Output the [x, y] coordinate of the center of the cell containing the given text.  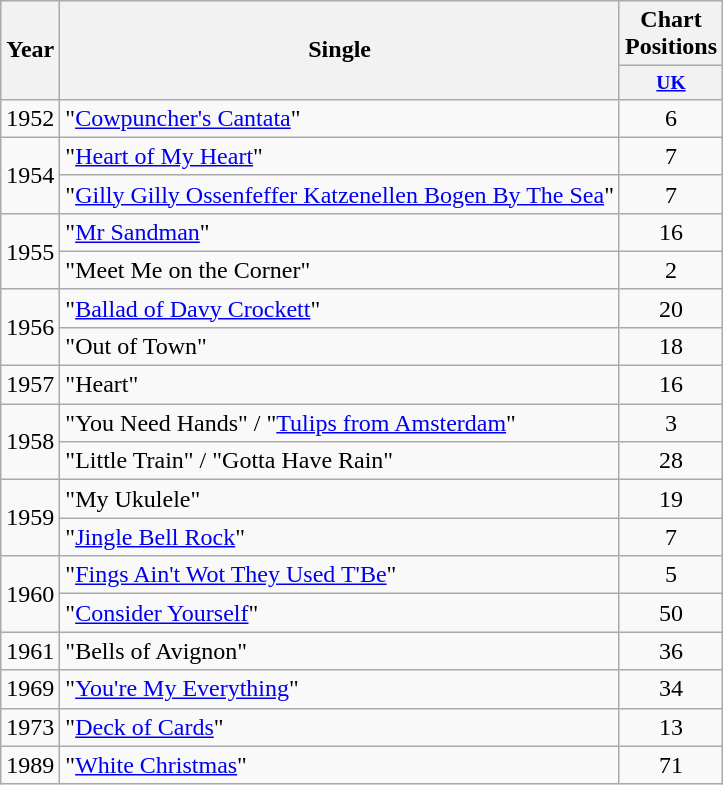
"Heart of My Heart" [340, 156]
2 [670, 270]
3 [670, 423]
"Little Train" / "Gotta Have Rain" [340, 461]
"Bells of Avignon" [340, 651]
28 [670, 461]
"Meet Me on the Corner" [340, 270]
Year [30, 50]
1956 [30, 327]
Single [340, 50]
1959 [30, 518]
"You Need Hands" / "Tulips from Amsterdam" [340, 423]
"White Christmas" [340, 765]
1960 [30, 594]
"You're My Everything" [340, 689]
1969 [30, 689]
1958 [30, 442]
"Consider Yourself" [340, 613]
"My Ukulele" [340, 499]
"Out of Town" [340, 346]
19 [670, 499]
50 [670, 613]
1955 [30, 251]
"Deck of Cards" [340, 727]
6 [670, 118]
"Mr Sandman" [340, 232]
"Gilly Gilly Ossenfeffer Katzenellen Bogen By The Sea" [340, 194]
1973 [30, 727]
"Cowpuncher's Cantata" [340, 118]
1952 [30, 118]
Chart Positions [670, 34]
1957 [30, 385]
1954 [30, 175]
20 [670, 308]
34 [670, 689]
71 [670, 765]
5 [670, 575]
"Heart" [340, 385]
"Ballad of Davy Crockett" [340, 308]
"Fings Ain't Wot They Used T'Be" [340, 575]
UK [670, 82]
13 [670, 727]
36 [670, 651]
1961 [30, 651]
18 [670, 346]
"Jingle Bell Rock" [340, 537]
1989 [30, 765]
